Output the (x, y) coordinate of the center of the cell containing the given text.  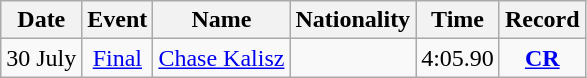
CR (542, 58)
Record (542, 20)
Date (42, 20)
Time (458, 20)
Event (118, 20)
Name (222, 20)
4:05.90 (458, 58)
Chase Kalisz (222, 58)
30 July (42, 58)
Nationality (353, 20)
Final (118, 58)
